Scan for the cell matching the given text and deliver its (x, y) coordinate at center. 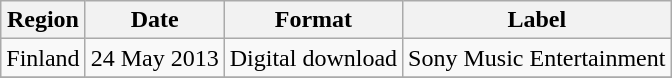
Sony Music Entertainment (537, 58)
Finland (43, 58)
Label (537, 20)
Region (43, 20)
Format (313, 20)
Digital download (313, 58)
24 May 2013 (154, 58)
Date (154, 20)
